Extract the [X, Y] coordinate from the center of the cell holding the provided text.  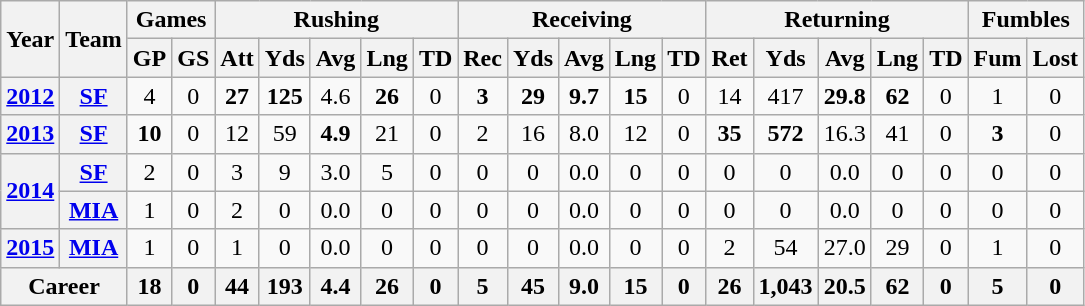
572 [786, 134]
27.0 [844, 248]
29.8 [844, 96]
Returning [837, 20]
Team [94, 39]
Rec [483, 58]
Fumbles [1026, 20]
125 [284, 96]
Ret [730, 58]
Fum [998, 58]
2013 [30, 134]
16 [532, 134]
Receiving [582, 20]
14 [730, 96]
4.9 [336, 134]
3.0 [336, 172]
4 [149, 96]
Rushing [336, 20]
Career [64, 286]
Lost [1055, 58]
GP [149, 58]
2014 [30, 191]
21 [387, 134]
2015 [30, 248]
9 [284, 172]
8.0 [584, 134]
1,043 [786, 286]
4.6 [336, 96]
193 [284, 286]
20.5 [844, 286]
41 [897, 134]
35 [730, 134]
2012 [30, 96]
44 [237, 286]
16.3 [844, 134]
GS [194, 58]
10 [149, 134]
27 [237, 96]
9.0 [584, 286]
45 [532, 286]
Att [237, 58]
417 [786, 96]
9.7 [584, 96]
Games [170, 20]
18 [149, 286]
59 [284, 134]
Year [30, 39]
54 [786, 248]
4.4 [336, 286]
